Return [x, y] of the center of cell containing provided text 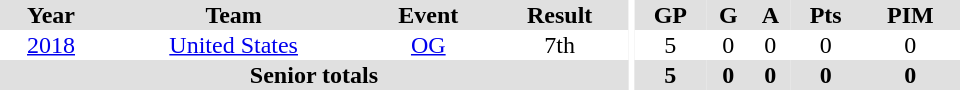
2018 [51, 45]
A [770, 15]
G [728, 15]
OG [428, 45]
Pts [826, 15]
Event [428, 15]
GP [670, 15]
7th [560, 45]
PIM [910, 15]
Team [234, 15]
Senior totals [314, 75]
United States [234, 45]
Result [560, 15]
Year [51, 15]
